Determine the [X, Y] coordinate at the center of the cell enclosing the given text.  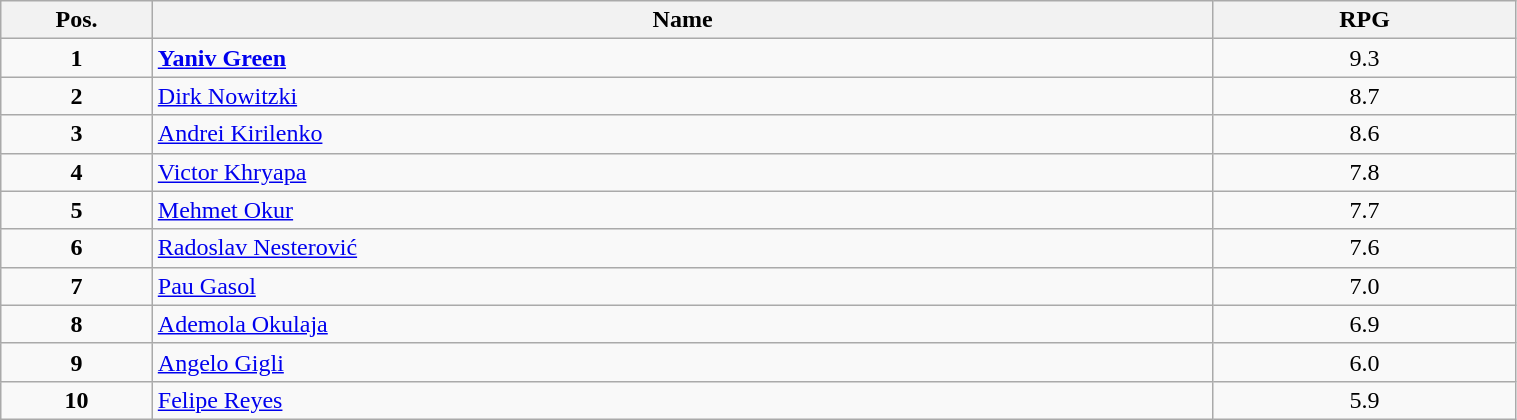
Radoslav Nesterović [682, 248]
10 [77, 400]
Pau Gasol [682, 286]
Angelo Gigli [682, 362]
Name [682, 20]
Mehmet Okur [682, 210]
Andrei Kirilenko [682, 134]
7 [77, 286]
5.9 [1364, 400]
Victor Khryapa [682, 172]
8.7 [1364, 96]
7.8 [1364, 172]
6.9 [1364, 324]
Dirk Nowitzki [682, 96]
2 [77, 96]
8.6 [1364, 134]
RPG [1364, 20]
9.3 [1364, 58]
Ademola Okulaja [682, 324]
6.0 [1364, 362]
4 [77, 172]
3 [77, 134]
Pos. [77, 20]
Felipe Reyes [682, 400]
8 [77, 324]
7.7 [1364, 210]
7.6 [1364, 248]
Yaniv Green [682, 58]
5 [77, 210]
6 [77, 248]
7.0 [1364, 286]
9 [77, 362]
1 [77, 58]
